Capture the cell that displays the provided text and extract its (X, Y) central coordinate. 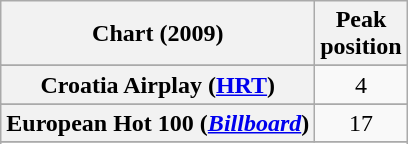
17 (361, 123)
Croatia Airplay (HRT) (158, 85)
Chart (2009) (158, 34)
European Hot 100 (Billboard) (158, 123)
4 (361, 85)
Peakposition (361, 34)
